Detect which cell encompasses the target text, then output its [x, y] center coordinate. 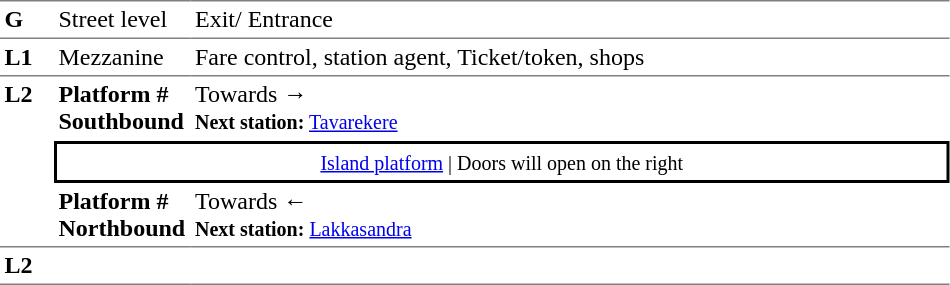
Exit/ Entrance [570, 20]
Towards ← Next station: Lakkasandra [570, 215]
Towards → Next station: Tavarekere [570, 108]
Island platform | Doors will open on the right [502, 162]
L2 [27, 162]
G [27, 20]
Fare control, station agent, Ticket/token, shops [570, 58]
Platform #Northbound [122, 215]
L1 [27, 58]
Street level [122, 20]
Platform #Southbound [122, 108]
Mezzanine [122, 58]
